Return the [x, y] coordinate for the center point of the cell that contains the specified text.  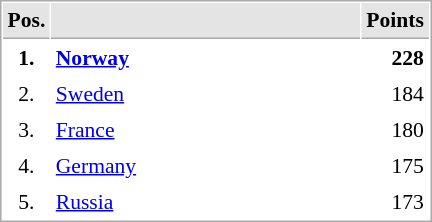
France [206, 129]
2. [26, 93]
5. [26, 201]
173 [396, 201]
4. [26, 165]
Russia [206, 201]
Points [396, 21]
Sweden [206, 93]
228 [396, 57]
Pos. [26, 21]
184 [396, 93]
3. [26, 129]
180 [396, 129]
Norway [206, 57]
1. [26, 57]
175 [396, 165]
Germany [206, 165]
